Detect which cell encompasses the target text, then output its [X, Y] center coordinate. 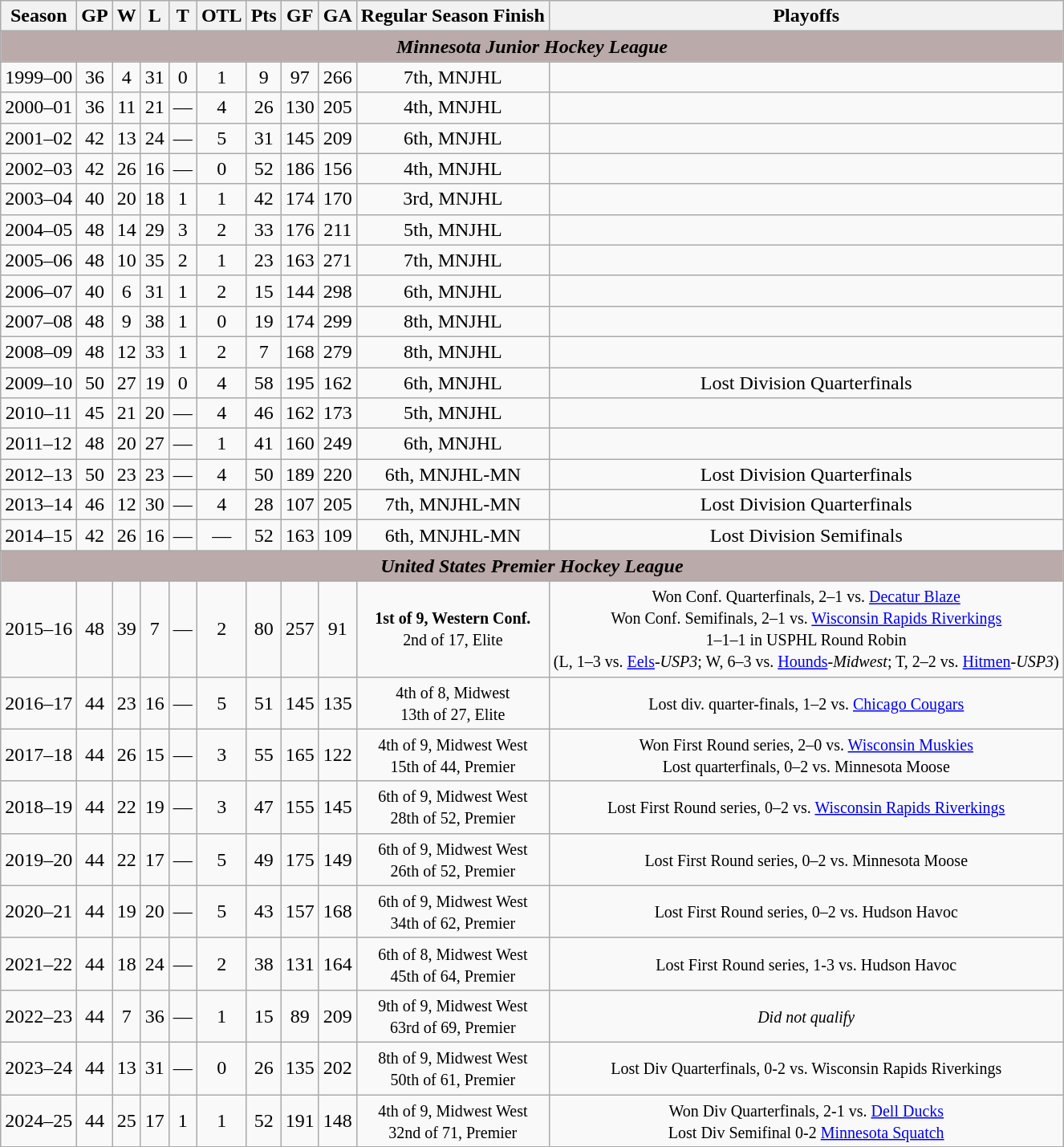
189 [300, 474]
2017–18 [39, 754]
2020–21 [39, 912]
170 [337, 199]
2000–01 [39, 108]
Lost div. quarter-finals, 1–2 vs. Chicago Cougars [806, 703]
51 [263, 703]
175 [300, 859]
2007–08 [39, 321]
89 [300, 1016]
2012–13 [39, 474]
298 [337, 291]
220 [337, 474]
2004–05 [39, 230]
Playoffs [806, 16]
30 [154, 505]
279 [337, 352]
2009–10 [39, 383]
GP [95, 16]
Won First Round series, 2–0 vs. Wisconsin MuskiesLost quarterfinals, 0–2 vs. Minnesota Moose [806, 754]
2008–09 [39, 352]
176 [300, 230]
Lost Division Semifinals [806, 535]
14 [127, 230]
39 [127, 629]
4th of 9, Midwest West 15th of 44, Premier [453, 754]
97 [300, 77]
Lost First Round series, 0–2 vs. Wisconsin Rapids Riverkings [806, 807]
122 [337, 754]
157 [300, 912]
164 [337, 963]
2003–04 [39, 199]
Did not qualify [806, 1016]
W [127, 16]
Lost First Round series, 0–2 vs. Minnesota Moose [806, 859]
2010–11 [39, 413]
10 [127, 260]
28 [263, 505]
91 [337, 629]
GA [337, 16]
191 [300, 1121]
47 [263, 807]
160 [300, 444]
6th of 9, Midwest West 34th of 62, Premier [453, 912]
6th of 9, Midwest West 28th of 52, Premier [453, 807]
Won Div Quarterfinals, 2-1 vs. Dell DucksLost Div Semifinal 0-2 Minnesota Squatch [806, 1121]
156 [337, 169]
1st of 9, Western Conf.2nd of 17, Elite [453, 629]
55 [263, 754]
130 [300, 108]
186 [300, 169]
2016–17 [39, 703]
2005–06 [39, 260]
2014–15 [39, 535]
GF [300, 16]
2022–23 [39, 1016]
109 [337, 535]
9th of 9, Midwest West 63rd of 69, Premier [453, 1016]
OTL [221, 16]
35 [154, 260]
299 [337, 321]
149 [337, 859]
Lost First Round series, 0–2 vs. Hudson Havoc [806, 912]
Regular Season Finish [453, 16]
165 [300, 754]
2021–22 [39, 963]
4th of 8, Midwest 13th of 27, Elite [453, 703]
249 [337, 444]
43 [263, 912]
25 [127, 1121]
Minnesota Junior Hockey League [532, 47]
2023–24 [39, 1068]
Lost Div Quarterfinals, 0-2 vs. Wisconsin Rapids Riverkings [806, 1068]
United States Premier Hockey League [532, 566]
29 [154, 230]
2002–03 [39, 169]
41 [263, 444]
2024–25 [39, 1121]
131 [300, 963]
6th of 8, Midwest West 45th of 64, Premier [453, 963]
11 [127, 108]
L [154, 16]
148 [337, 1121]
4th of 9, Midwest West 32nd of 71, Premier [453, 1121]
155 [300, 807]
6th of 9, Midwest West 26th of 52, Premier [453, 859]
58 [263, 383]
266 [337, 77]
211 [337, 230]
2011–12 [39, 444]
8th of 9, Midwest West 50th of 61, Premier [453, 1068]
T [183, 16]
202 [337, 1068]
257 [300, 629]
2019–20 [39, 859]
Season [39, 16]
173 [337, 413]
195 [300, 383]
2018–19 [39, 807]
2015–16 [39, 629]
7th, MNJHL-MN [453, 505]
107 [300, 505]
2013–14 [39, 505]
271 [337, 260]
2006–07 [39, 291]
2001–02 [39, 138]
3rd, MNJHL [453, 199]
80 [263, 629]
49 [263, 859]
1999–00 [39, 77]
6 [127, 291]
Pts [263, 16]
45 [95, 413]
Lost First Round series, 1-3 vs. Hudson Havoc [806, 963]
144 [300, 291]
